Return the [X, Y] coordinate for the center point of the cell that contains the specified text.  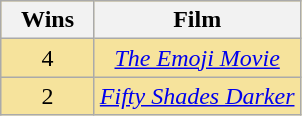
Fifty Shades Darker [197, 96]
The Emoji Movie [197, 58]
2 [48, 96]
Film [197, 20]
Wins [48, 20]
4 [48, 58]
